Find where the given text appears and provide that cell's center as (X, Y) coordinate. 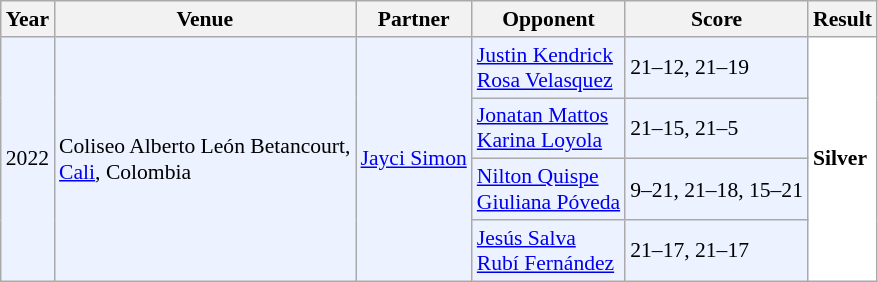
Nilton Quispe Giuliana Póveda (548, 190)
Jesús Salva Rubí Fernández (548, 250)
Year (28, 19)
Jayci Simon (414, 159)
21–17, 21–17 (716, 250)
Justin Kendrick Rosa Velasquez (548, 68)
Jonatan Mattos Karina Loyola (548, 128)
21–15, 21–5 (716, 128)
21–12, 21–19 (716, 68)
Result (842, 19)
Coliseo Alberto León Betancourt,Cali, Colombia (204, 159)
9–21, 21–18, 15–21 (716, 190)
Partner (414, 19)
2022 (28, 159)
Silver (842, 159)
Opponent (548, 19)
Score (716, 19)
Venue (204, 19)
